Extract the (x, y) coordinate from the center of the cell holding the provided text.  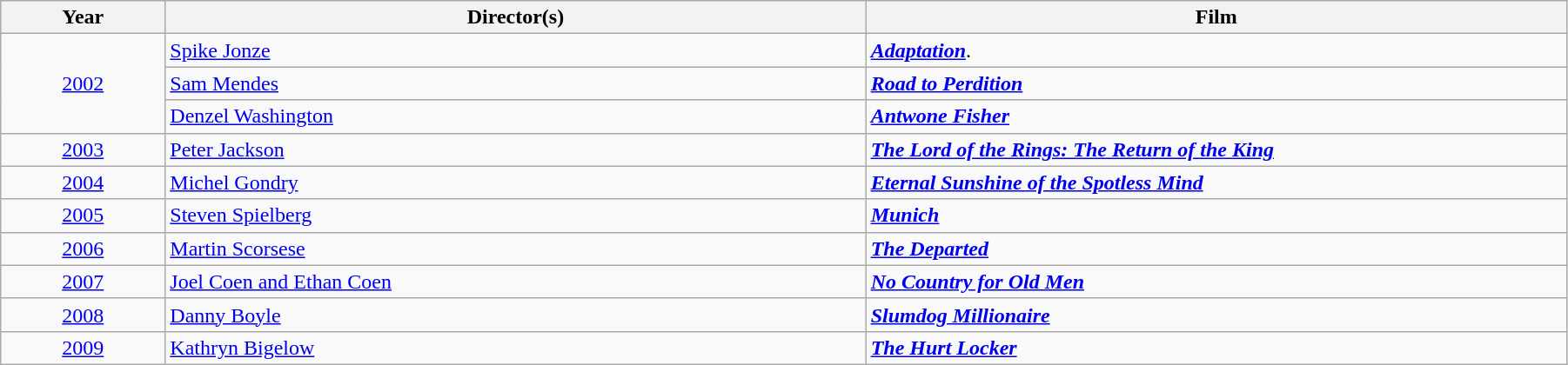
Peter Jackson (515, 149)
Joel Coen and Ethan Coen (515, 282)
Spike Jonze (515, 50)
Martin Scorsese (515, 249)
Year (84, 17)
Slumdog Millionaire (1216, 315)
2004 (84, 182)
The Lord of the Rings: The Return of the King (1216, 149)
Sam Mendes (515, 83)
Kathryn Bigelow (515, 348)
2009 (84, 348)
Eternal Sunshine of the Spotless Mind (1216, 182)
Steven Spielberg (515, 216)
2005 (84, 216)
Film (1216, 17)
Director(s) (515, 17)
Munich (1216, 216)
2007 (84, 282)
Denzel Washington (515, 116)
Road to Perdition (1216, 83)
2003 (84, 149)
The Departed (1216, 249)
Michel Gondry (515, 182)
2002 (84, 83)
Adaptation. (1216, 50)
2008 (84, 315)
Antwone Fisher (1216, 116)
Danny Boyle (515, 315)
2006 (84, 249)
No Country for Old Men (1216, 282)
The Hurt Locker (1216, 348)
